Capture the cell that displays the provided text and extract its (X, Y) central coordinate. 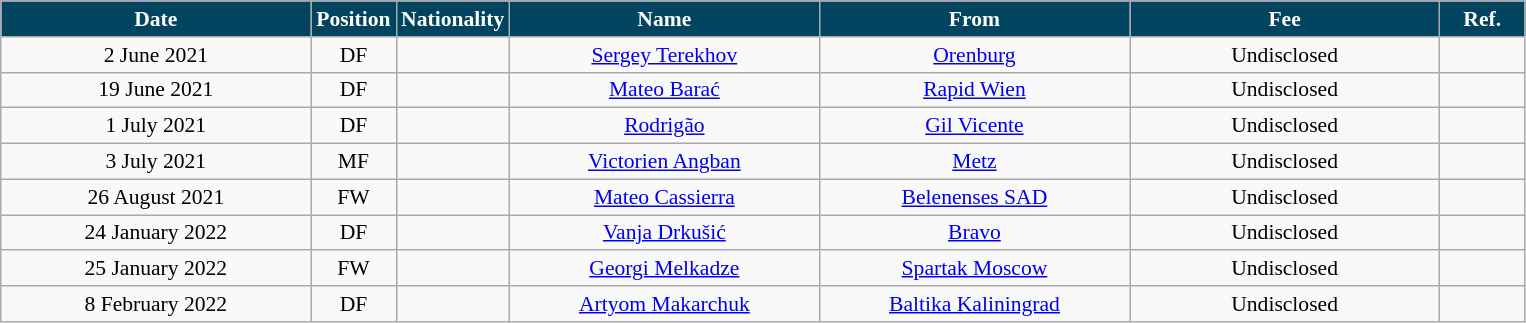
Georgi Melkadze (664, 269)
26 August 2021 (156, 197)
Bravo (974, 233)
Victorien Angban (664, 162)
Ref. (1482, 19)
Orenburg (974, 55)
19 June 2021 (156, 90)
1 July 2021 (156, 126)
2 June 2021 (156, 55)
8 February 2022 (156, 304)
Vanja Drkušić (664, 233)
Metz (974, 162)
Sergey Terekhov (664, 55)
MF (354, 162)
From (974, 19)
Fee (1285, 19)
Mateo Cassierra (664, 197)
Gil Vicente (974, 126)
Mateo Barać (664, 90)
Position (354, 19)
Nationality (452, 19)
Baltika Kaliningrad (974, 304)
Rapid Wien (974, 90)
Belenenses SAD (974, 197)
Spartak Moscow (974, 269)
24 January 2022 (156, 233)
Artyom Makarchuk (664, 304)
Name (664, 19)
25 January 2022 (156, 269)
3 July 2021 (156, 162)
Date (156, 19)
Rodrigão (664, 126)
